Return the [X, Y] coordinate for the center point of the cell that contains the specified text.  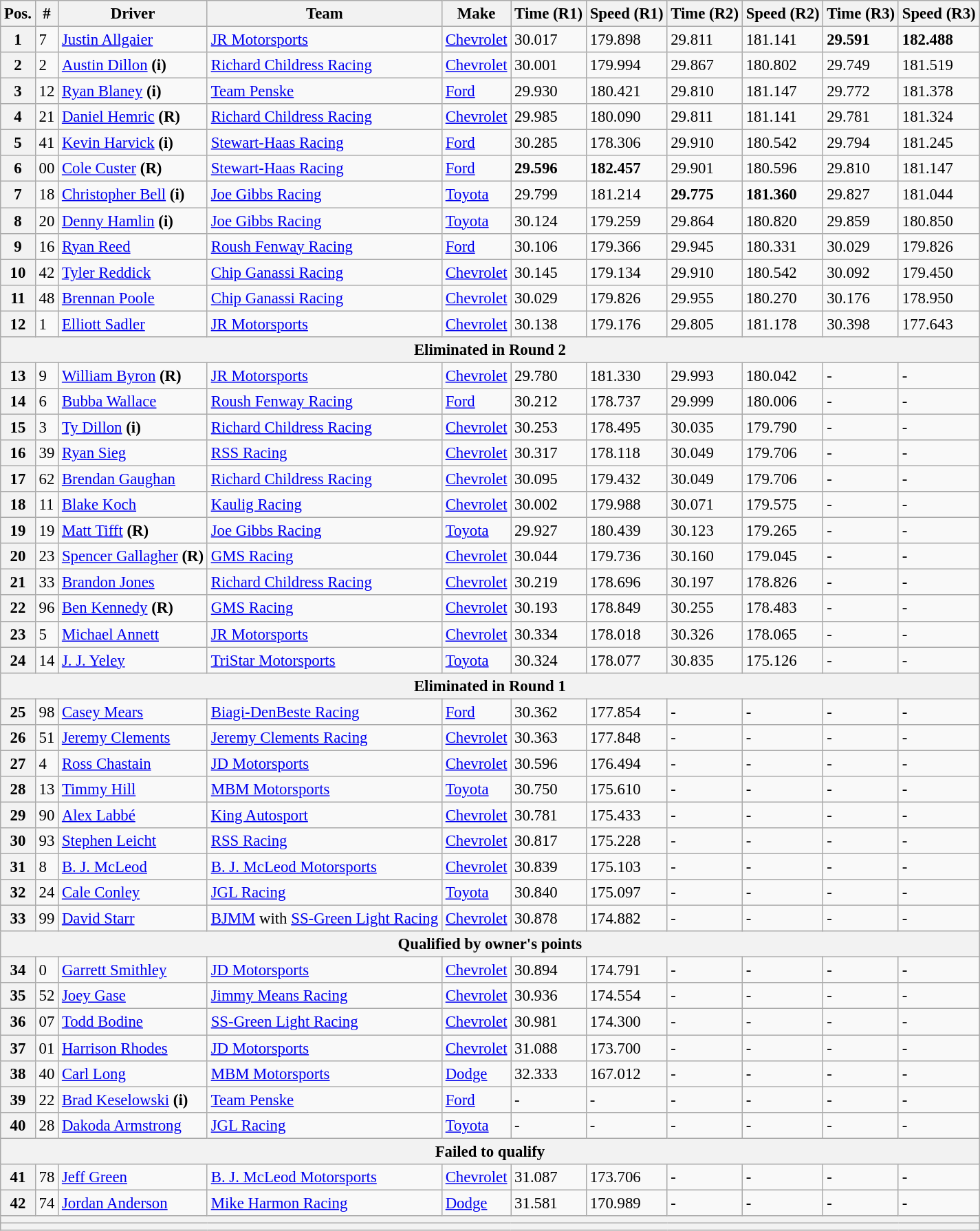
173.706 [627, 1177]
Mike Harmon Racing [325, 1203]
29.781 [861, 117]
30.253 [549, 427]
Elliott Sadler [133, 324]
Cole Custer (R) [133, 168]
Blake Koch [133, 505]
30.317 [549, 453]
29.805 [705, 324]
30.894 [549, 970]
Spencer Gallagher (R) [133, 556]
179.790 [783, 427]
Michael Annett [133, 634]
25 [18, 712]
Ross Chastain [133, 763]
Make [476, 14]
177.854 [627, 712]
175.097 [627, 893]
30.197 [705, 582]
Jeff Green [133, 1177]
29.864 [705, 221]
30.071 [705, 505]
30.124 [549, 221]
Time (R2) [705, 14]
Casey Mears [133, 712]
179.176 [627, 324]
30.044 [549, 556]
179.736 [627, 556]
34 [18, 970]
175.433 [627, 815]
182.488 [939, 40]
TriStar Motorsports [325, 660]
30.839 [549, 867]
179.134 [627, 272]
174.882 [627, 919]
Stephen Leicht [133, 841]
Ben Kennedy (R) [133, 609]
Kevin Harvick (i) [133, 143]
Denny Hamlin (i) [133, 221]
Ryan Reed [133, 246]
King Autosport [325, 815]
180.439 [627, 531]
181.214 [627, 195]
37 [18, 1048]
29.901 [705, 168]
181.324 [939, 117]
35 [18, 996]
0 [47, 970]
17 [18, 479]
74 [47, 1203]
182.457 [627, 168]
29.999 [705, 402]
30.324 [549, 660]
52 [47, 996]
29.985 [549, 117]
180.802 [783, 65]
181.519 [939, 65]
30.092 [861, 272]
48 [47, 298]
30.596 [549, 763]
Brennan Poole [133, 298]
Justin Allgaier [133, 40]
31.088 [549, 1048]
31.581 [549, 1203]
Bubba Wallace [133, 402]
30.001 [549, 65]
10 [18, 272]
SS-Green Light Racing [325, 1022]
29.955 [705, 298]
30.334 [549, 634]
51 [47, 738]
177.643 [939, 324]
29.930 [549, 91]
Christopher Bell (i) [133, 195]
170.989 [627, 1203]
30.285 [549, 143]
29 [18, 815]
30.219 [549, 582]
Eliminated in Round 2 [490, 350]
30.095 [549, 479]
BJMM with SS-Green Light Racing [325, 919]
32 [18, 893]
30.145 [549, 272]
15 [18, 427]
30.398 [861, 324]
William Byron (R) [133, 375]
181.245 [939, 143]
Speed (R2) [783, 14]
180.596 [783, 168]
Joey Gase [133, 996]
38 [18, 1074]
181.178 [783, 324]
Todd Bodine [133, 1022]
Carl Long [133, 1074]
179.575 [783, 505]
Ryan Sieg [133, 453]
Ryan Blaney (i) [133, 91]
Dakoda Armstrong [133, 1125]
178.118 [627, 453]
180.270 [783, 298]
178.696 [627, 582]
180.850 [939, 221]
Driver [133, 14]
175.103 [627, 867]
174.300 [627, 1022]
Team [325, 14]
30.840 [549, 893]
Eliminated in Round 1 [490, 686]
Speed (R1) [627, 14]
90 [47, 815]
175.228 [627, 841]
Biagi-DenBeste Racing [325, 712]
29.775 [705, 195]
178.495 [627, 427]
29.794 [861, 143]
Garrett Smithley [133, 970]
32.333 [549, 1074]
99 [47, 919]
179.366 [627, 246]
30.817 [549, 841]
Timmy Hill [133, 789]
01 [47, 1048]
Qualified by owner's points [490, 944]
29.859 [861, 221]
Harrison Rhodes [133, 1048]
J. J. Yeley [133, 660]
29.596 [549, 168]
Brendan Gaughan [133, 479]
07 [47, 1022]
B. J. McLeod [133, 867]
175.126 [783, 660]
30.123 [705, 531]
30.878 [549, 919]
30.138 [549, 324]
30.017 [549, 40]
96 [47, 609]
180.090 [627, 117]
30.176 [861, 298]
Brandon Jones [133, 582]
29.927 [549, 531]
Time (R3) [861, 14]
29.772 [861, 91]
27 [18, 763]
179.259 [627, 221]
30.326 [705, 634]
Brad Keselowski (i) [133, 1100]
Jimmy Means Racing [325, 996]
Pos. [18, 14]
Speed (R3) [939, 14]
30.002 [549, 505]
180.006 [783, 402]
29.799 [549, 195]
30.363 [549, 738]
Kaulig Racing [325, 505]
178.306 [627, 143]
179.988 [627, 505]
179.045 [783, 556]
36 [18, 1022]
Jordan Anderson [133, 1203]
180.331 [783, 246]
167.012 [627, 1074]
Failed to qualify [490, 1151]
31.087 [549, 1177]
Matt Tifft (R) [133, 531]
179.898 [627, 40]
180.820 [783, 221]
# [47, 14]
179.432 [627, 479]
181.378 [939, 91]
181.360 [783, 195]
62 [47, 479]
30.193 [549, 609]
29.780 [549, 375]
30.781 [549, 815]
93 [47, 841]
98 [47, 712]
Daniel Hemric (R) [133, 117]
180.421 [627, 91]
178.483 [783, 609]
30.160 [705, 556]
30.106 [549, 246]
179.450 [939, 272]
177.848 [627, 738]
31 [18, 867]
178.077 [627, 660]
180.042 [783, 375]
00 [47, 168]
178.737 [627, 402]
30.936 [549, 996]
Ty Dillon (i) [133, 427]
30.835 [705, 660]
29.867 [705, 65]
Jeremy Clements Racing [325, 738]
Alex Labbé [133, 815]
30.362 [549, 712]
Jeremy Clements [133, 738]
29.993 [705, 375]
Tyler Reddick [133, 272]
30.981 [549, 1022]
29.749 [861, 65]
178.018 [627, 634]
175.610 [627, 789]
179.994 [627, 65]
29.827 [861, 195]
30.255 [705, 609]
David Starr [133, 919]
Austin Dillon (i) [133, 65]
78 [47, 1177]
30.035 [705, 427]
29.591 [861, 40]
30 [18, 841]
181.044 [939, 195]
178.849 [627, 609]
179.265 [783, 531]
26 [18, 738]
29.945 [705, 246]
173.700 [627, 1048]
178.065 [783, 634]
176.494 [627, 763]
174.791 [627, 970]
181.330 [627, 375]
178.950 [939, 298]
30.212 [549, 402]
174.554 [627, 996]
30.750 [549, 789]
Time (R1) [549, 14]
178.826 [783, 582]
Cale Conley [133, 893]
